Search for the cell housing the specified text and yield its [x, y] center coordinate. 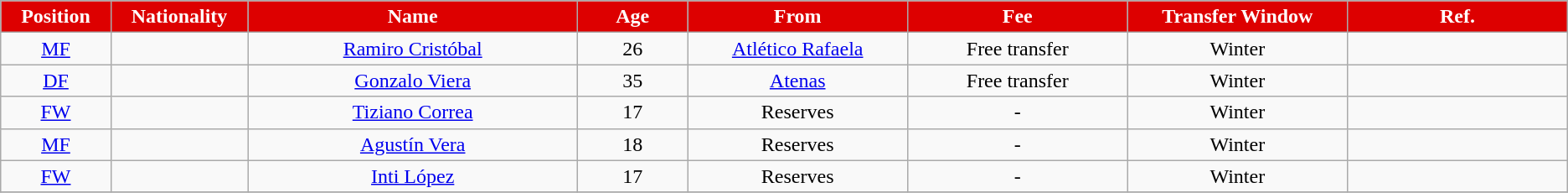
Nationality [179, 17]
35 [633, 81]
26 [633, 49]
From [797, 17]
18 [633, 144]
Ref. [1457, 17]
Tiziano Correa [413, 112]
Atlético Rafaela [797, 49]
Fee [1017, 17]
Transfer Window [1238, 17]
Age [633, 17]
Position [56, 17]
Name [413, 17]
Agustín Vera [413, 144]
Gonzalo Viera [413, 81]
Inti López [413, 176]
DF [56, 81]
Ramiro Cristóbal [413, 49]
Atenas [797, 81]
